Locate the cell with the specified text and output its (x, y) center coordinate. 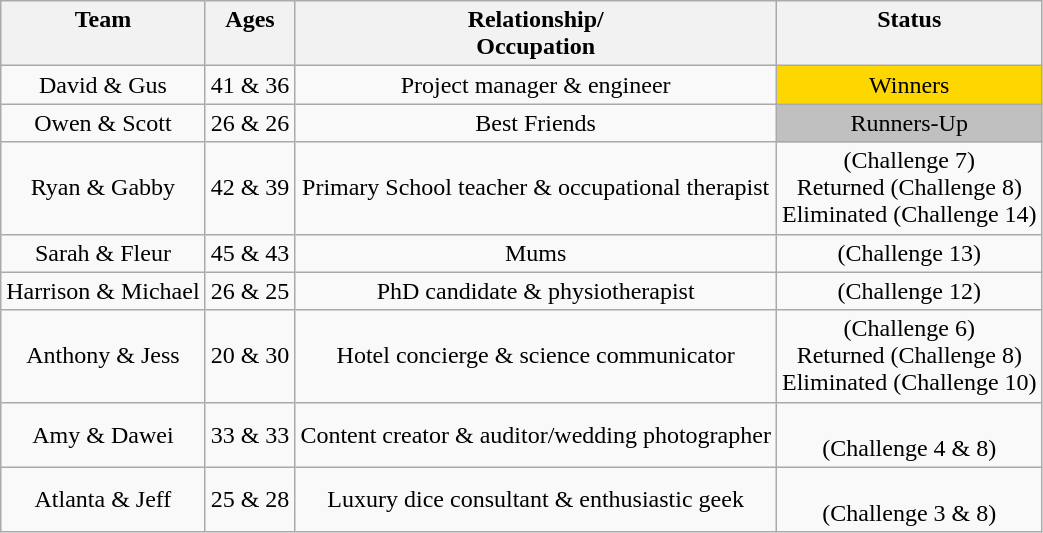
Best Friends (536, 123)
20 & 30 (250, 356)
Ryan & Gabby (103, 188)
Team (103, 34)
(Challenge 13) (909, 253)
(Challenge 7)Returned (Challenge 8)Eliminated (Challenge 14) (909, 188)
Ages (250, 34)
26 & 25 (250, 291)
PhD candidate & physiotherapist (536, 291)
Atlanta & Jeff (103, 500)
Anthony & Jess (103, 356)
Status (909, 34)
Luxury dice consultant & enthusiastic geek (536, 500)
Project manager & engineer (536, 85)
33 & 33 (250, 434)
Amy & Dawei (103, 434)
Relationship/Occupation (536, 34)
(Challenge 6)Returned (Challenge 8)Eliminated (Challenge 10) (909, 356)
26 & 26 (250, 123)
Hotel concierge & science communicator (536, 356)
Primary School teacher & occupational therapist (536, 188)
Owen & Scott (103, 123)
(Challenge 4 & 8) (909, 434)
45 & 43 (250, 253)
David & Gus (103, 85)
Harrison & Michael (103, 291)
Content creator & auditor/wedding photographer (536, 434)
(Challenge 12) (909, 291)
Sarah & Fleur (103, 253)
25 & 28 (250, 500)
Runners-Up (909, 123)
Winners (909, 85)
41 & 36 (250, 85)
42 & 39 (250, 188)
Mums (536, 253)
(Challenge 3 & 8) (909, 500)
